Capture the cell that displays the provided text and extract its [X, Y] central coordinate. 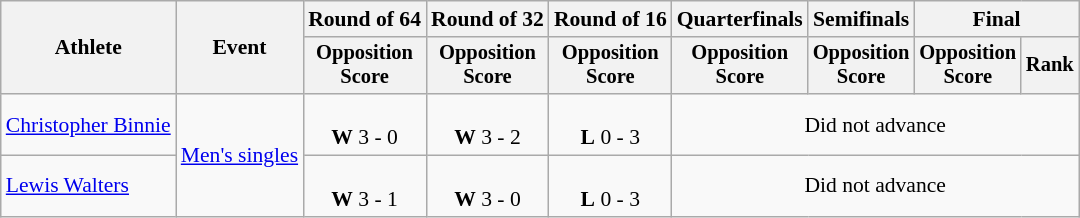
Quarterfinals [740, 19]
W 3 - 2 [488, 124]
Lewis Walters [88, 186]
Round of 32 [488, 19]
Athlete [88, 48]
Event [240, 48]
Men's singles [240, 155]
Round of 16 [610, 19]
W 3 - 1 [364, 186]
Rank [1050, 66]
Final [996, 19]
Round of 64 [364, 19]
Christopher Binnie [88, 124]
Semifinals [862, 19]
